Determine the [X, Y] coordinate at the center of the cell enclosing the given text.  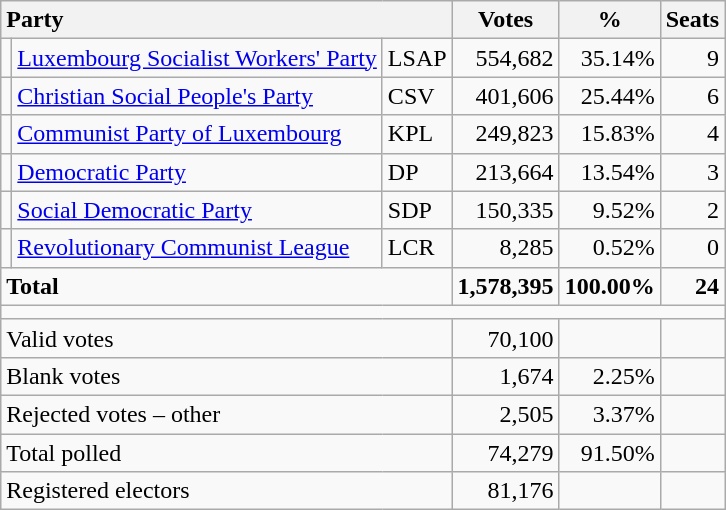
91.50% [610, 453]
2.25% [610, 376]
13.54% [610, 172]
2,505 [506, 414]
1,674 [506, 376]
213,664 [506, 172]
6 [692, 96]
35.14% [610, 58]
% [610, 20]
15.83% [610, 134]
Valid votes [226, 338]
3 [692, 172]
554,682 [506, 58]
Communist Party of Luxembourg [198, 134]
Blank votes [226, 376]
Votes [506, 20]
Revolutionary Communist League [198, 248]
Social Democratic Party [198, 210]
LSAP [417, 58]
Christian Social People's Party [198, 96]
Registered electors [226, 491]
KPL [417, 134]
2 [692, 210]
100.00% [610, 286]
70,100 [506, 338]
0.52% [610, 248]
Party [226, 20]
Seats [692, 20]
LCR [417, 248]
74,279 [506, 453]
0 [692, 248]
150,335 [506, 210]
CSV [417, 96]
9 [692, 58]
1,578,395 [506, 286]
3.37% [610, 414]
SDP [417, 210]
DP [417, 172]
Total polled [226, 453]
Democratic Party [198, 172]
9.52% [610, 210]
25.44% [610, 96]
Rejected votes – other [226, 414]
24 [692, 286]
Luxembourg Socialist Workers' Party [198, 58]
249,823 [506, 134]
4 [692, 134]
81,176 [506, 491]
401,606 [506, 96]
8,285 [506, 248]
Total [226, 286]
